Capture the cell that displays the provided text and extract its [x, y] central coordinate. 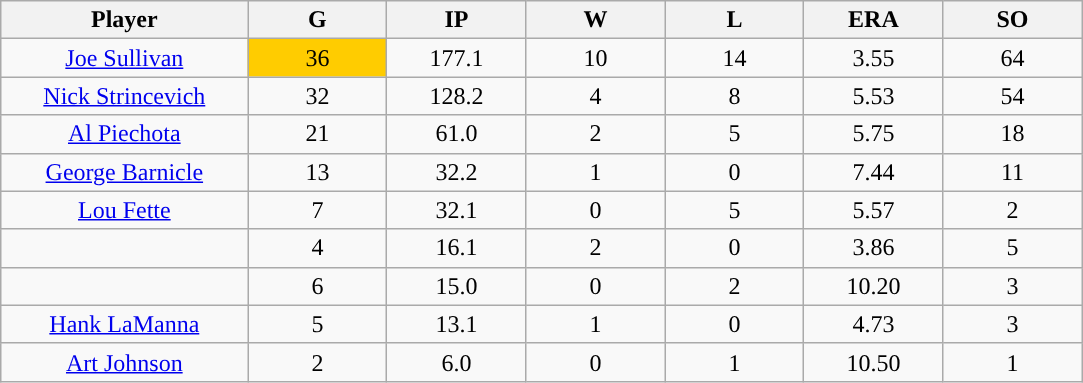
5.53 [874, 96]
4.73 [874, 324]
George Barnicle [124, 172]
Art Johnson [124, 362]
Nick Strincevich [124, 96]
3.55 [874, 58]
13.1 [456, 324]
L [734, 20]
Hank LaManna [124, 324]
5.57 [874, 210]
16.1 [456, 248]
177.1 [456, 58]
36 [318, 58]
128.2 [456, 96]
3.86 [874, 248]
11 [1012, 172]
18 [1012, 134]
61.0 [456, 134]
IP [456, 20]
6 [318, 286]
54 [1012, 96]
21 [318, 134]
W [596, 20]
64 [1012, 58]
7 [318, 210]
32 [318, 96]
32.2 [456, 172]
Lou Fette [124, 210]
10.50 [874, 362]
32.1 [456, 210]
15.0 [456, 286]
Player [124, 20]
SO [1012, 20]
Al Piechota [124, 134]
5.75 [874, 134]
ERA [874, 20]
14 [734, 58]
6.0 [456, 362]
G [318, 20]
10 [596, 58]
Joe Sullivan [124, 58]
8 [734, 96]
7.44 [874, 172]
13 [318, 172]
10.20 [874, 286]
